Provide the (X, Y) coordinate of the cell's center where the given text is located.  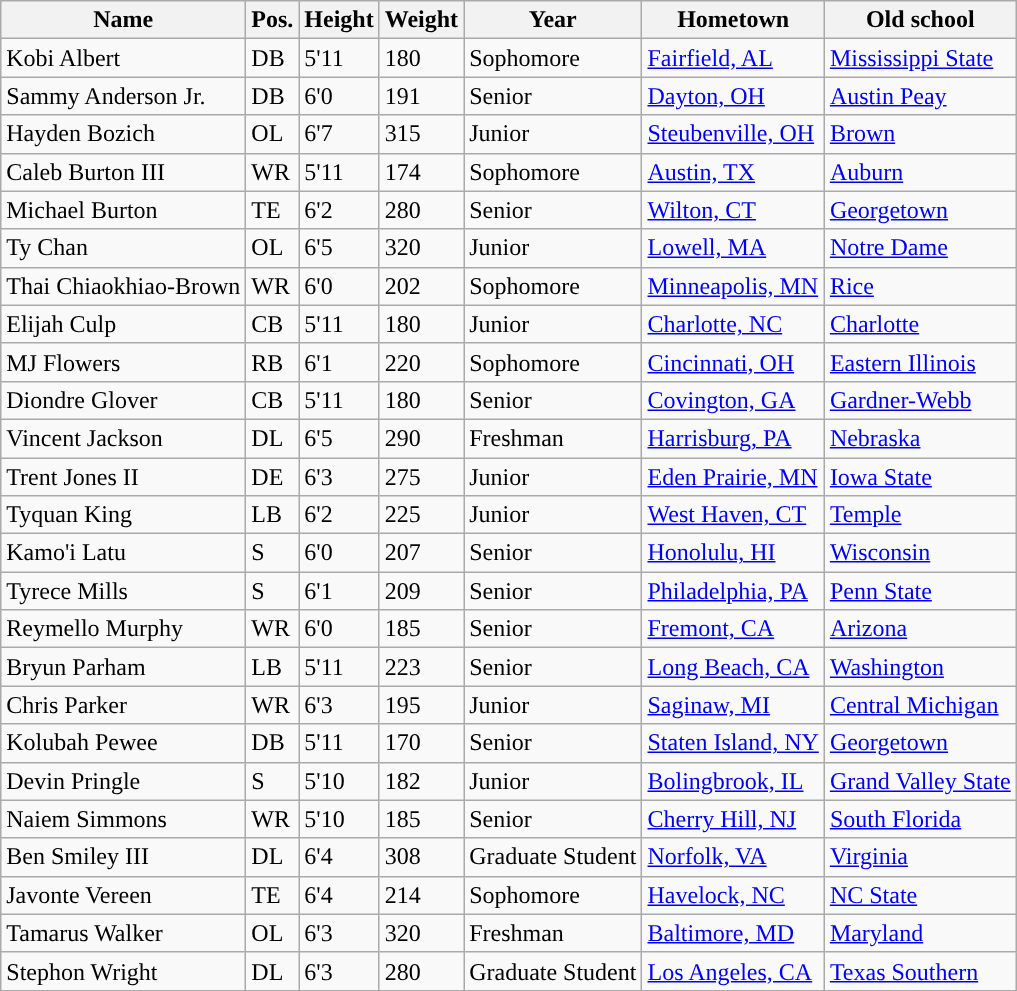
Penn State (920, 591)
170 (421, 743)
Los Angeles, CA (733, 971)
Philadelphia, PA (733, 591)
Tyrece Mills (124, 591)
Baltimore, MD (733, 933)
Bolingbrook, IL (733, 781)
Charlotte, NC (733, 324)
Naiem Simmons (124, 819)
Weight (421, 20)
174 (421, 172)
Trent Jones II (124, 477)
Chris Parker (124, 705)
290 (421, 438)
Tamarus Walker (124, 933)
207 (421, 553)
Fremont, CA (733, 629)
Wisconsin (920, 553)
275 (421, 477)
Elijah Culp (124, 324)
182 (421, 781)
Central Michigan (920, 705)
Sammy Anderson Jr. (124, 96)
6'7 (339, 134)
220 (421, 362)
Eden Prairie, MN (733, 477)
NC State (920, 895)
Long Beach, CA (733, 667)
Old school (920, 20)
315 (421, 134)
223 (421, 667)
Kobi Albert (124, 58)
RB (272, 362)
Austin, TX (733, 172)
West Haven, CT (733, 515)
Hayden Bozich (124, 134)
Harrisburg, PA (733, 438)
Eastern Illinois (920, 362)
Nebraska (920, 438)
308 (421, 857)
Gardner-Webb (920, 400)
Cherry Hill, NJ (733, 819)
Kolubah Pewee (124, 743)
225 (421, 515)
214 (421, 895)
Texas Southern (920, 971)
Saginaw, MI (733, 705)
Virginia (920, 857)
Vincent Jackson (124, 438)
Kamo'i Latu (124, 553)
Height (339, 20)
Michael Burton (124, 210)
Stephon Wright (124, 971)
Tyquan King (124, 515)
Cincinnati, OH (733, 362)
Thai Chiaokhiao-Brown (124, 286)
Charlotte (920, 324)
Diondre Glover (124, 400)
Iowa State (920, 477)
Austin Peay (920, 96)
209 (421, 591)
Rice (920, 286)
Fairfield, AL (733, 58)
Devin Pringle (124, 781)
191 (421, 96)
Hometown (733, 20)
Washington (920, 667)
Covington, GA (733, 400)
Staten Island, NY (733, 743)
Bryun Parham (124, 667)
Caleb Burton III (124, 172)
Lowell, MA (733, 248)
Ben Smiley III (124, 857)
Minneapolis, MN (733, 286)
Dayton, OH (733, 96)
Year (553, 20)
Reymello Murphy (124, 629)
Brown (920, 134)
Grand Valley State (920, 781)
Temple (920, 515)
DE (272, 477)
Arizona (920, 629)
Maryland (920, 933)
Notre Dame (920, 248)
Auburn (920, 172)
Mississippi State (920, 58)
Honolulu, HI (733, 553)
195 (421, 705)
Norfolk, VA (733, 857)
Steubenville, OH (733, 134)
Wilton, CT (733, 210)
Pos. (272, 20)
Name (124, 20)
202 (421, 286)
South Florida (920, 819)
MJ Flowers (124, 362)
Javonte Vereen (124, 895)
Havelock, NC (733, 895)
Ty Chan (124, 248)
